Identify which cell holds the provided text, then report its [x, y] central coordinate. 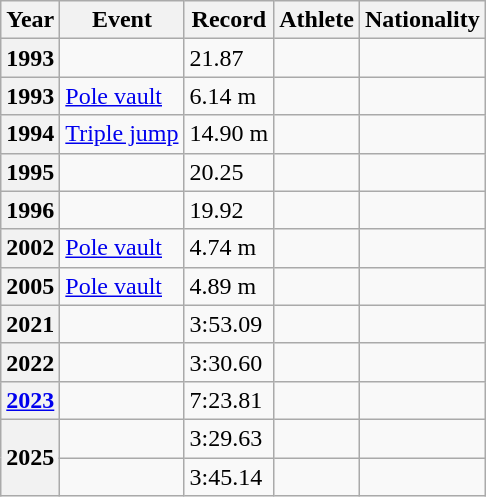
3:29.63 [229, 438]
2023 [30, 400]
1995 [30, 172]
21.87 [229, 58]
Record [229, 20]
2005 [30, 286]
2021 [30, 324]
3:45.14 [229, 477]
2022 [30, 362]
7:23.81 [229, 400]
20.25 [229, 172]
4.89 m [229, 286]
2002 [30, 248]
6.14 m [229, 96]
Nationality [422, 20]
Triple jump [122, 134]
1994 [30, 134]
Event [122, 20]
19.92 [229, 210]
Year [30, 20]
4.74 m [229, 248]
2025 [30, 457]
Athlete [317, 20]
3:53.09 [229, 324]
1996 [30, 210]
3:30.60 [229, 362]
14.90 m [229, 134]
